Locate the cell with the specified text and output its [X, Y] center coordinate. 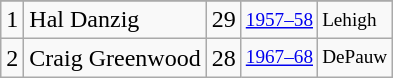
1 [12, 20]
1957–58 [279, 20]
1967–68 [279, 58]
Craig Greenwood [115, 58]
Lehigh [355, 20]
Hal Danzig [115, 20]
2 [12, 58]
DePauw [355, 58]
28 [224, 58]
29 [224, 20]
